Find where the given text appears and provide that cell's center as [X, Y] coordinate. 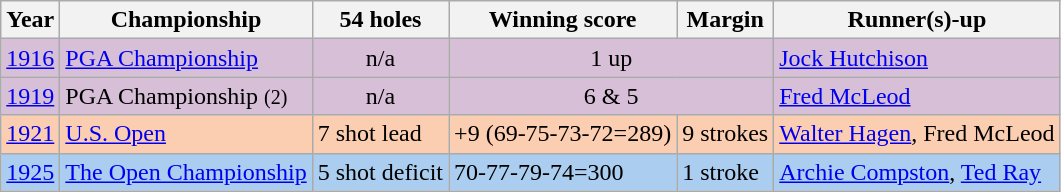
Walter Hagen, Fred McLeod [917, 134]
1921 [30, 134]
Year [30, 20]
Fred McLeod [917, 96]
1 up [612, 58]
Championship [186, 20]
54 holes [380, 20]
7 shot lead [380, 134]
PGA Championship [186, 58]
1919 [30, 96]
Archie Compston, Ted Ray [917, 172]
Margin [726, 20]
5 shot deficit [380, 172]
1925 [30, 172]
70-77-79-74=300 [563, 172]
Jock Hutchison [917, 58]
Winning score [563, 20]
6 & 5 [612, 96]
+9 (69-75-73-72=289) [563, 134]
Runner(s)-up [917, 20]
1916 [30, 58]
The Open Championship [186, 172]
PGA Championship (2) [186, 96]
U.S. Open [186, 134]
9 strokes [726, 134]
1 stroke [726, 172]
